Provide the [X, Y] coordinate of the cell's center where the given text is located.  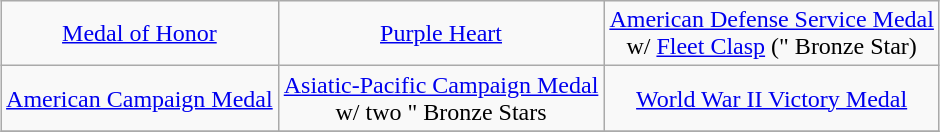
Medal of Honor [140, 34]
Asiatic-Pacific Campaign Medalw/ two " Bronze Stars [441, 98]
American Campaign Medal [140, 98]
Purple Heart [441, 34]
World War II Victory Medal [772, 98]
American Defense Service Medalw/ Fleet Clasp (" Bronze Star) [772, 34]
